Determine the [x, y] coordinate at the center of the cell enclosing the given text.  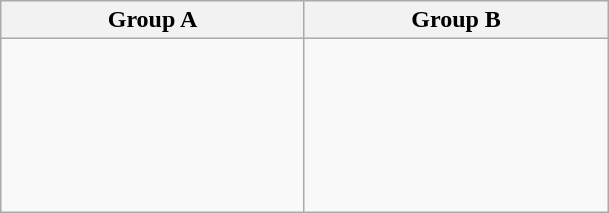
Group A [153, 20]
Group B [456, 20]
